Output the [x, y] coordinate of the center of the cell containing the given text.  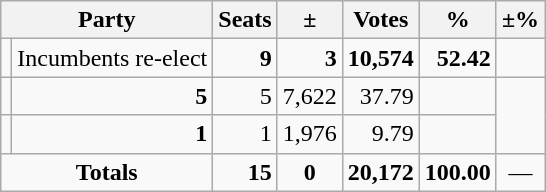
37.79 [380, 96]
— [520, 172]
9 [245, 58]
7,622 [310, 96]
Seats [245, 20]
100.00 [458, 172]
±% [520, 20]
3 [310, 58]
Party [107, 20]
% [458, 20]
1,976 [310, 134]
10,574 [380, 58]
± [310, 20]
0 [310, 172]
52.42 [458, 58]
Votes [380, 20]
9.79 [380, 134]
15 [245, 172]
Totals [107, 172]
Incumbents re-elect [112, 58]
20,172 [380, 172]
